Determine the [x, y] coordinate at the center of the cell enclosing the given text.  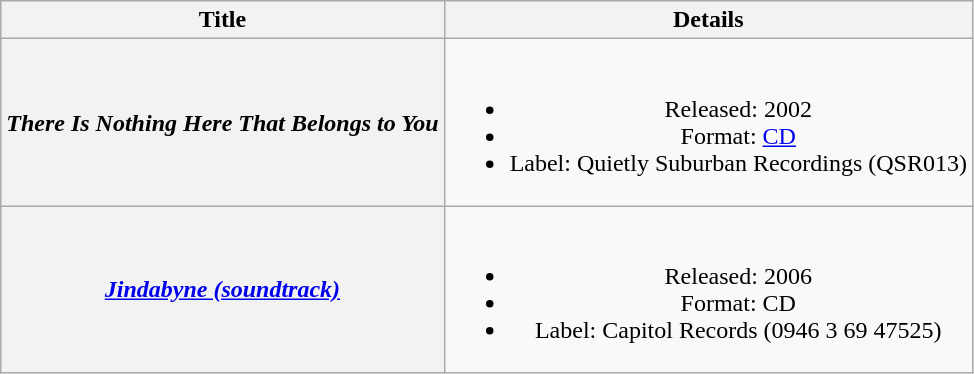
Jindabyne (soundtrack) [222, 290]
Details [708, 20]
Title [222, 20]
Released: 2002Format: CDLabel: Quietly Suburban Recordings (QSR013) [708, 122]
Released: 2006Format: CDLabel: Capitol Records (0946 3 69 47525) [708, 290]
There Is Nothing Here That Belongs to You [222, 122]
